Pinpoint the cell where the given text exists, returning its [X, Y] midpoint coordinate. 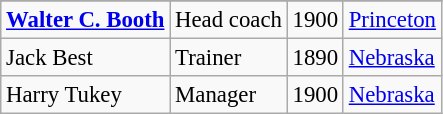
Walter C. Booth [86, 20]
Trainer [228, 58]
Jack Best [86, 58]
Manager [228, 95]
1890 [315, 58]
Harry Tukey [86, 95]
Head coach [228, 20]
Princeton [392, 20]
